Search for the cell housing the specified text and yield its [x, y] center coordinate. 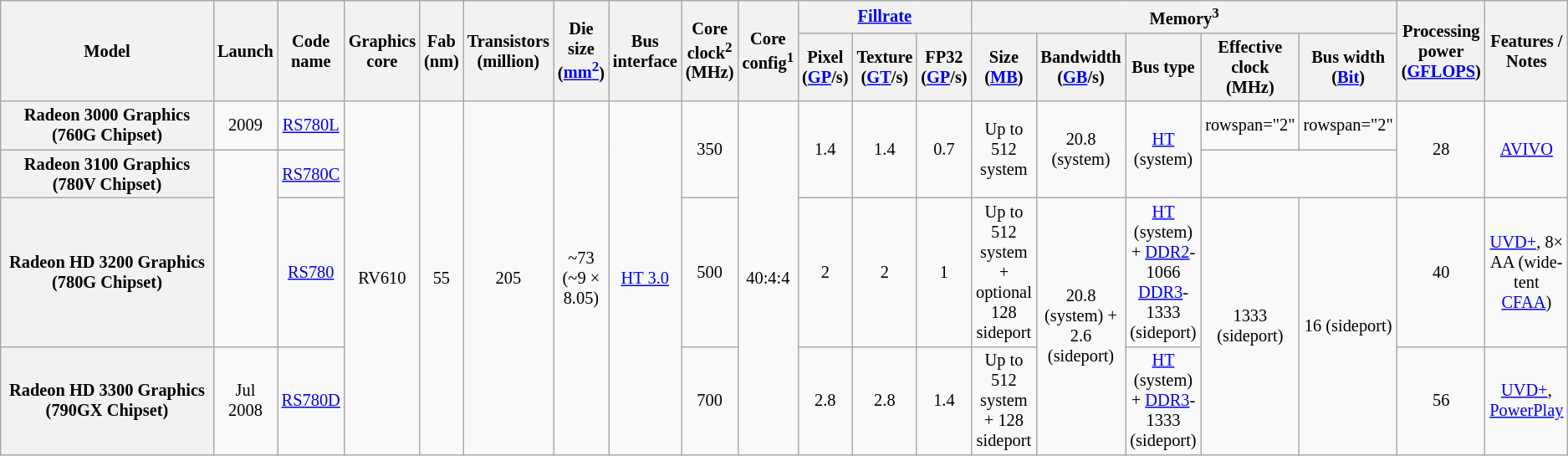
Processing power(GFLOPS) [1442, 50]
Die size (mm2) [581, 50]
Core clock2 (MHz) [710, 50]
Up to 512 system [1004, 149]
0.7 [943, 149]
FP32 (GP/s) [943, 67]
40:4:4 [769, 278]
Effective clock (MHz) [1249, 67]
RS780 [311, 272]
RV610 [382, 278]
20.8 (system) + 2.6 (sideport) [1080, 326]
Bandwidth (GB/s) [1080, 67]
Core config1 [769, 50]
Pixel (GP/s) [825, 67]
20.8 (system) [1080, 149]
Texture (GT/s) [885, 67]
Up to 512 system + 128 sideport [1004, 401]
700 [710, 401]
Radeon 3100 Graphics (780V Chipset) [107, 174]
Fab (nm) [442, 50]
40 [1442, 272]
1333 (sideport) [1249, 326]
1 [943, 272]
Size (MB) [1004, 67]
Graphics core [382, 50]
Model [107, 50]
HT (system) + DDR2-1066 DDR3-1333 (sideport) [1163, 272]
Up to 512 system + optional 128 sideport [1004, 272]
Jul 2008 [246, 401]
HT (system) [1163, 149]
RS780D [311, 401]
Transistors (million) [508, 50]
Fillrate [885, 17]
Radeon 3000 Graphics (760G Chipset) [107, 126]
205 [508, 278]
2009 [246, 126]
Bus interface [646, 50]
Memory3 [1184, 17]
28 [1442, 149]
UVD+, PowerPlay [1527, 401]
Radeon HD 3200 Graphics (780G Chipset) [107, 272]
UVD+, 8× AA (wide-tent CFAA) [1527, 272]
Radeon HD 3300 Graphics (790GX Chipset) [107, 401]
56 [1442, 401]
RS780L [311, 126]
Code name [311, 50]
RS780C [311, 174]
HT 3.0 [646, 278]
55 [442, 278]
Bus width (Bit) [1348, 67]
AVIVO [1527, 149]
16 (sideport) [1348, 326]
Bus type [1163, 67]
Launch [246, 50]
500 [710, 272]
Features / Notes [1527, 50]
~73 (~9 × 8.05) [581, 278]
350 [710, 149]
HT (system) + DDR3-1333 (sideport) [1163, 401]
